Find where the given text appears and provide that cell's center as (x, y) coordinate. 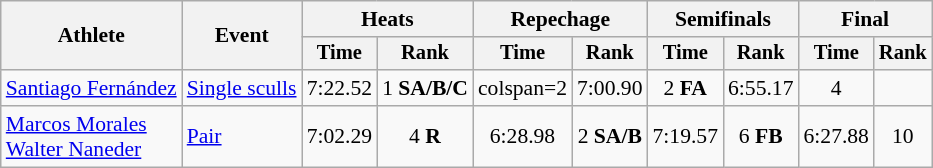
Santiago Fernández (92, 88)
Final (864, 19)
6:27.88 (836, 136)
Event (242, 36)
7:00.90 (610, 88)
4 (836, 88)
6:55.17 (760, 88)
Marcos MoralesWalter Naneder (92, 136)
Athlete (92, 36)
Semifinals (724, 19)
6:28.98 (522, 136)
7:19.57 (686, 136)
2 SA/B (610, 136)
1 SA/B/C (425, 88)
Single sculls (242, 88)
Heats (388, 19)
2 FA (686, 88)
6 FB (760, 136)
Repechage (560, 19)
7:02.29 (340, 136)
colspan=2 (522, 88)
7:22.52 (340, 88)
Pair (242, 136)
4 R (425, 136)
10 (903, 136)
